Find where the given text appears and provide that cell's center as (X, Y) coordinate. 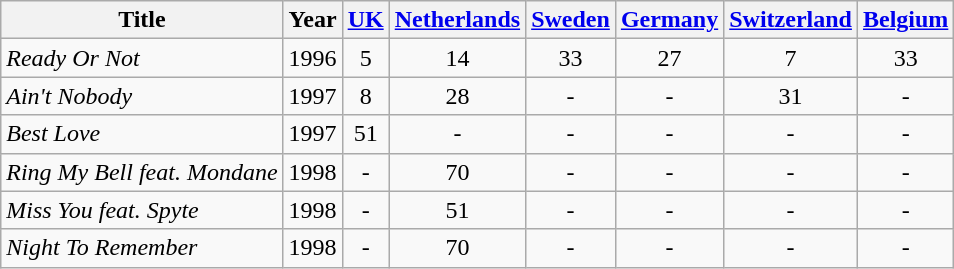
5 (366, 58)
7 (791, 58)
UK (366, 20)
Sweden (571, 20)
Belgium (905, 20)
31 (791, 96)
Ain't Nobody (142, 96)
Miss You feat. Spyte (142, 210)
Netherlands (457, 20)
Ring My Bell feat. Mondane (142, 172)
Night To Remember (142, 248)
27 (669, 58)
Title (142, 20)
1996 (312, 58)
28 (457, 96)
14 (457, 58)
8 (366, 96)
Switzerland (791, 20)
Ready Or Not (142, 58)
Best Love (142, 134)
Germany (669, 20)
Year (312, 20)
